Locate the cell with the specified text and output its (x, y) center coordinate. 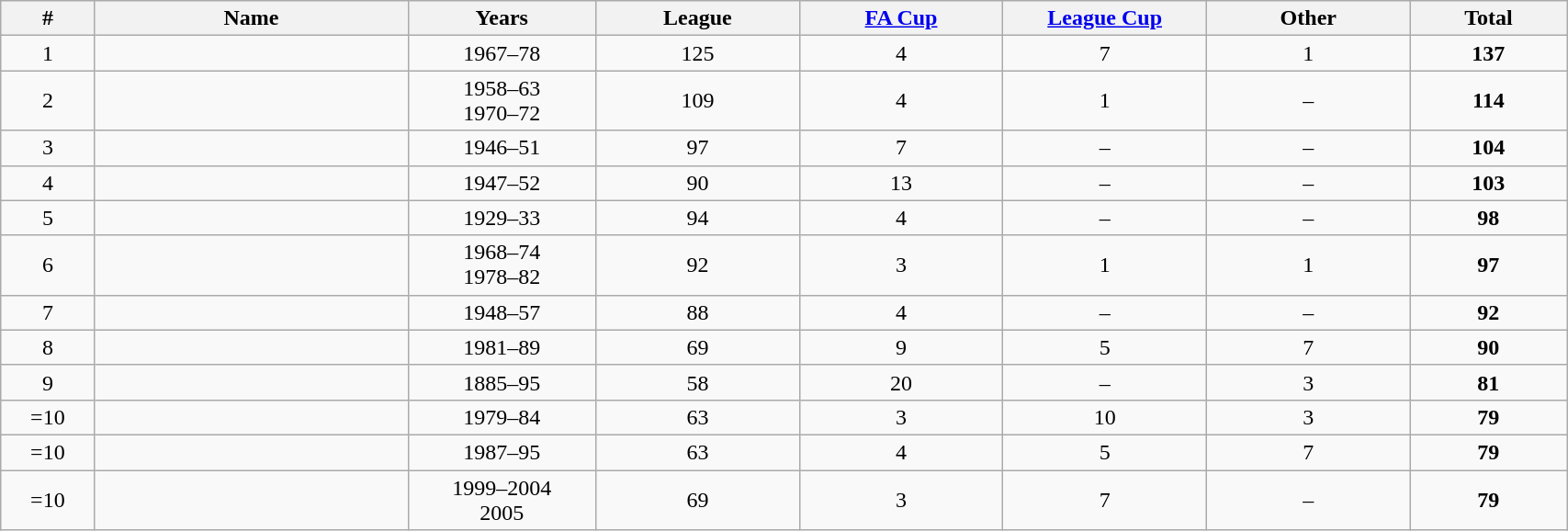
125 (698, 53)
Years (502, 18)
109 (698, 101)
Name (252, 18)
103 (1488, 183)
88 (698, 312)
20 (901, 382)
10 (1105, 417)
137 (1488, 53)
Other (1308, 18)
1967–78 (502, 53)
# (48, 18)
104 (1488, 148)
1968–741978–82 (502, 265)
1929–33 (502, 218)
58 (698, 382)
FA Cup (901, 18)
6 (48, 265)
1999–20042005 (502, 500)
2 (48, 101)
1947–52 (502, 183)
81 (1488, 382)
1885–95 (502, 382)
1987–95 (502, 452)
8 (48, 347)
1979–84 (502, 417)
Total (1488, 18)
114 (1488, 101)
League (698, 18)
League Cup (1105, 18)
1981–89 (502, 347)
98 (1488, 218)
1948–57 (502, 312)
1946–51 (502, 148)
13 (901, 183)
1958–631970–72 (502, 101)
94 (698, 218)
